Find where the given text appears and provide that cell's center as [X, Y] coordinate. 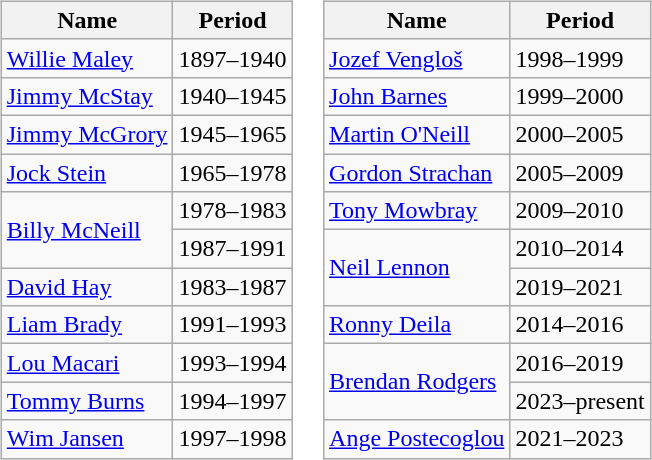
Liam Brady [87, 325]
Brendan Rodgers [417, 382]
2019–2021 [580, 287]
David Hay [87, 287]
Gordon Strachan [417, 173]
1940–1945 [232, 96]
1997–1998 [232, 439]
Jimmy McStay [87, 96]
1994–1997 [232, 401]
Martin O'Neill [417, 134]
1998–1999 [580, 58]
John Barnes [417, 96]
1991–1993 [232, 325]
2021–2023 [580, 439]
Jimmy McGrory [87, 134]
Lou Macari [87, 363]
2014–2016 [580, 325]
1897–1940 [232, 58]
1945–1965 [232, 134]
2009–2010 [580, 211]
1983–1987 [232, 287]
Willie Maley [87, 58]
Neil Lennon [417, 268]
Tommy Burns [87, 401]
1993–1994 [232, 363]
2005–2009 [580, 173]
1978–1983 [232, 211]
Tony Mowbray [417, 211]
Jock Stein [87, 173]
Jozef Vengloš [417, 58]
1987–1991 [232, 249]
Billy McNeill [87, 230]
2016–2019 [580, 363]
2010–2014 [580, 249]
Wim Jansen [87, 439]
Ronny Deila [417, 325]
1965–1978 [232, 173]
2000–2005 [580, 134]
1999–2000 [580, 96]
Ange Postecoglou [417, 439]
2023–present [580, 401]
